Detect which cell encompasses the target text, then output its [x, y] center coordinate. 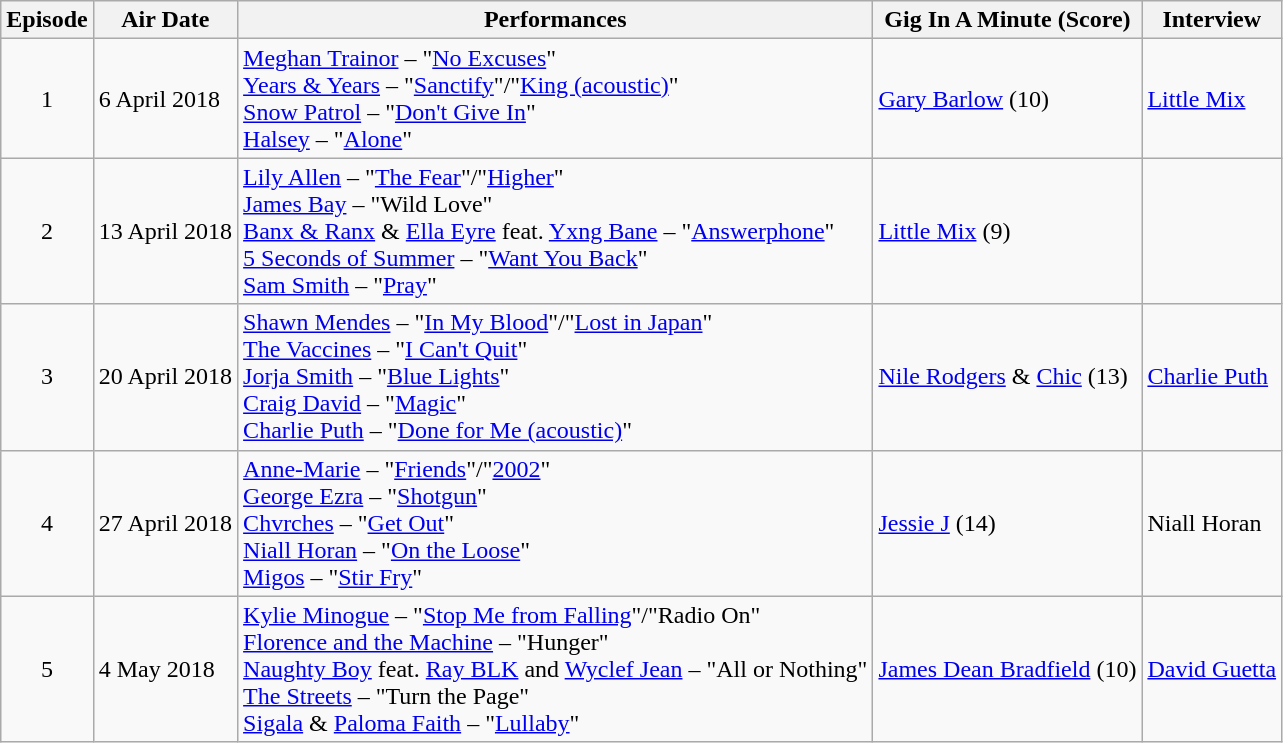
Gary Barlow (10) [1008, 98]
Niall Horan [1212, 523]
2 [47, 231]
13 April 2018 [165, 231]
6 April 2018 [165, 98]
Charlie Puth [1212, 377]
4 May 2018 [165, 669]
3 [47, 377]
5 [47, 669]
Episode [47, 20]
27 April 2018 [165, 523]
Performances [556, 20]
4 [47, 523]
Little Mix (9) [1008, 231]
Interview [1212, 20]
James Dean Bradfield (10) [1008, 669]
Air Date [165, 20]
David Guetta [1212, 669]
Nile Rodgers & Chic (13) [1008, 377]
Little Mix [1212, 98]
1 [47, 98]
Jessie J (14) [1008, 523]
Anne-Marie – "Friends"/"2002"George Ezra – "Shotgun"Chvrches – "Get Out"Niall Horan – "On the Loose"Migos – "Stir Fry" [556, 523]
20 April 2018 [165, 377]
Gig In A Minute (Score) [1008, 20]
Meghan Trainor – "No Excuses"Years & Years – "Sanctify"/"King (acoustic)" Snow Patrol – "Don't Give In"Halsey – "Alone" [556, 98]
